Detect which cell encompasses the target text, then output its [X, Y] center coordinate. 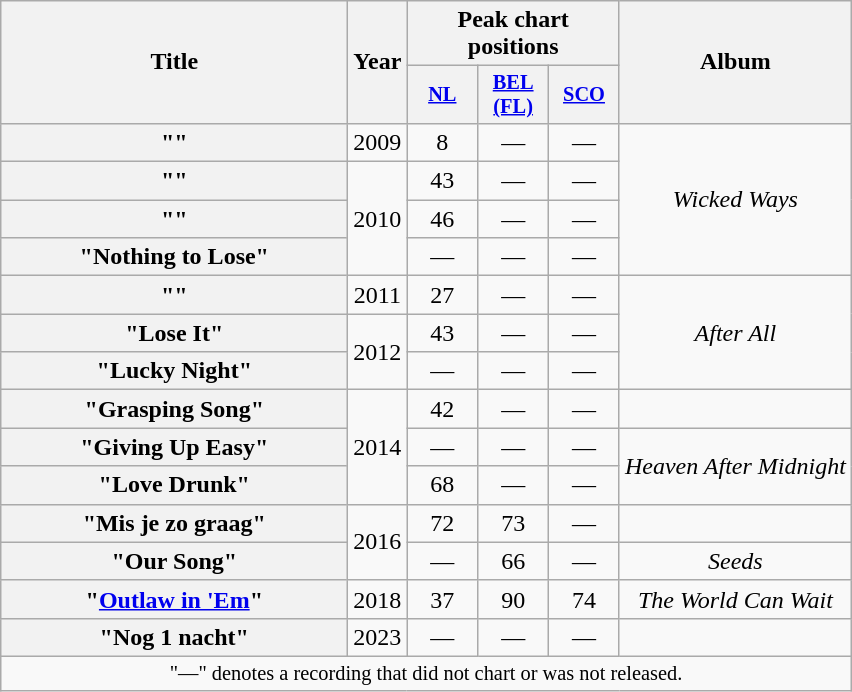
After All [735, 333]
42 [442, 409]
2018 [378, 599]
Heaven After Midnight [735, 466]
2011 [378, 295]
46 [442, 219]
Album [735, 62]
90 [514, 599]
74 [584, 599]
"—" denotes a recording that did not chart or was not released. [426, 673]
"Mis je zo graag" [174, 523]
Title [174, 62]
72 [442, 523]
2023 [378, 637]
Year [378, 62]
"Lucky Night" [174, 371]
"Lose It" [174, 333]
68 [442, 485]
"Grasping Song" [174, 409]
The World Can Wait [735, 599]
27 [442, 295]
2009 [378, 142]
8 [442, 142]
73 [514, 523]
2016 [378, 542]
66 [514, 561]
"Love Drunk" [174, 485]
BEL(FL) [514, 95]
Seeds [735, 561]
37 [442, 599]
2012 [378, 352]
Peak chart positions [514, 34]
"Our Song" [174, 561]
"Nothing to Lose" [174, 257]
"Outlaw in 'Em" [174, 599]
"Nog 1 nacht" [174, 637]
SCO [584, 95]
"Giving Up Easy" [174, 447]
2014 [378, 447]
Wicked Ways [735, 199]
NL [442, 95]
2010 [378, 219]
